Locate the cell with the specified text and output its [x, y] center coordinate. 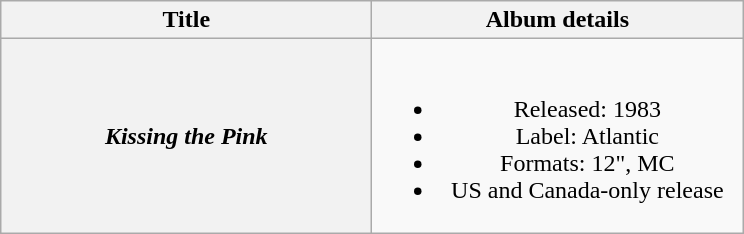
Kissing the Pink [186, 136]
Title [186, 20]
Released: 1983Label: AtlanticFormats: 12", MCUS and Canada-only release [558, 136]
Album details [558, 20]
